From the cell containing the given text, extract its center point as [x, y] coordinate. 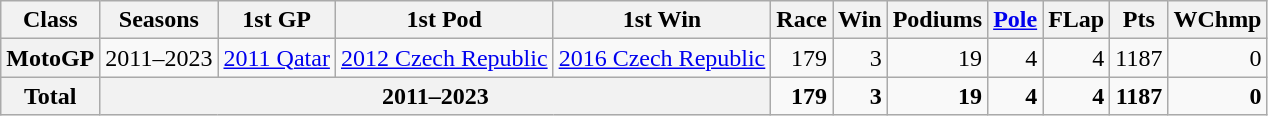
WChmp [1218, 20]
MotoGP [50, 58]
2011 Qatar [276, 58]
Pole [1016, 20]
1st Win [662, 20]
FLap [1076, 20]
Class [50, 20]
2016 Czech Republic [662, 58]
1st Pod [444, 20]
Seasons [159, 20]
Podiums [937, 20]
2012 Czech Republic [444, 58]
Pts [1139, 20]
Total [50, 96]
Win [860, 20]
Race [802, 20]
1st GP [276, 20]
